Return (X, Y) of the center of cell containing provided text 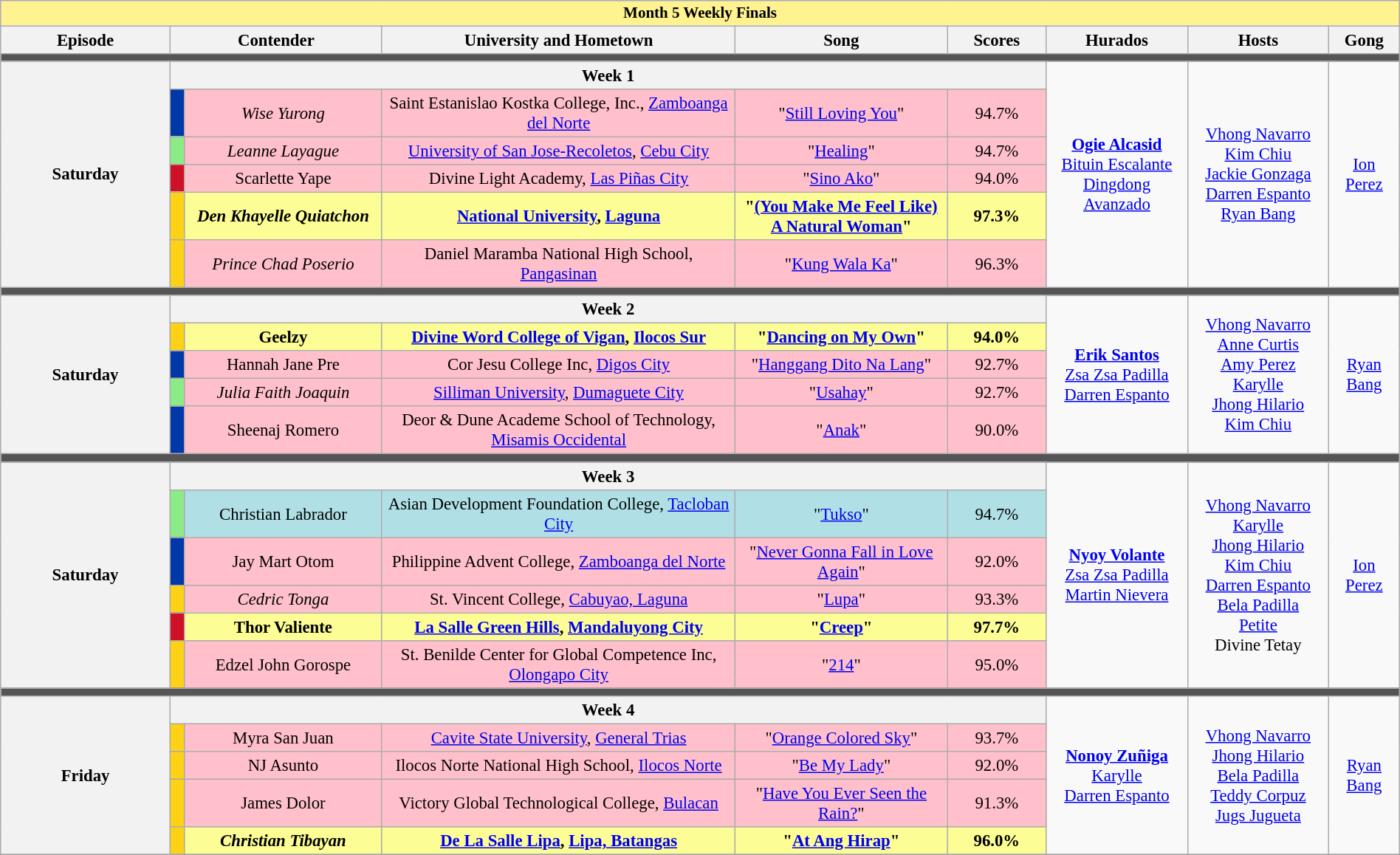
Gong (1365, 40)
Edzel John Gorospe (283, 665)
Episode (86, 40)
Philippine Advent College, Zamboanga del Norte (558, 561)
Silliman University, Dumaguete City (558, 393)
Thor Valiente (283, 627)
"Creep" (842, 627)
Sheenaj Romero (283, 431)
Cavite State University, General Trias (558, 738)
Scores (997, 40)
"Still Loving You" (842, 114)
Den Khayelle Quiatchon (283, 216)
Hosts (1258, 40)
Ilocos Norte National High School, Ilocos Norte (558, 766)
"Kung Wala Ka" (842, 264)
"At Ang Hirap" (842, 841)
"Tukso" (842, 514)
Saint Estanislao Kostka College, Inc., Zamboanga del Norte (558, 114)
Nyoy VolanteZsa Zsa PadillaMartin Nievera (1116, 576)
La Salle Green Hills, Mandaluyong City (558, 627)
Leanne Layague (283, 151)
Prince Chad Poserio (283, 264)
96.3% (997, 264)
90.0% (997, 431)
Month 5 Weekly Finals (700, 13)
"Never Gonna Fall in Love Again" (842, 561)
"Have You Ever Seen the Rain?" (842, 803)
University of San Jose-Recoletos, Cebu City (558, 151)
"(You Make Me Feel Like) A Natural Woman" (842, 216)
St. Benilde Center for Global Competence Inc, Olongapo City (558, 665)
Week 2 (608, 309)
National University, Laguna (558, 216)
Christian Labrador (283, 514)
Erik SantosZsa Zsa PadillaDarren Espanto (1116, 375)
93.3% (997, 600)
Cedric Tonga (283, 600)
"Orange Colored Sky" (842, 738)
Jay Mart Otom (283, 561)
Week 3 (608, 476)
Hannah Jane Pre (283, 365)
Week 4 (608, 710)
Hurados (1116, 40)
93.7% (997, 738)
Christian Tibayan (283, 841)
"Healing" (842, 151)
"Be My Lady" (842, 766)
Vhong NavarroKim ChiuJackie GonzagaDarren EspantoRyan Bang (1258, 174)
Scarlette Yape (283, 179)
Contender (276, 40)
Song (842, 40)
Ogie AlcasidBituin EscalanteDingdong Avanzado (1116, 174)
Julia Faith Joaquin (283, 393)
Friday (86, 775)
"Usahay" (842, 393)
Week 1 (608, 75)
Divine Word College of Vigan, Ilocos Sur (558, 337)
Asian Development Foundation College, Tacloban City (558, 514)
Geelzy (283, 337)
"214" (842, 665)
97.3% (997, 216)
Myra San Juan (283, 738)
95.0% (997, 665)
96.0% (997, 841)
"Hanggang Dito Na Lang" (842, 365)
97.7% (997, 627)
Daniel Maramba National High School, Pangasinan (558, 264)
St. Vincent College, Cabuyao, Laguna (558, 600)
Vhong NavarroKarylleJhong HilarioKim ChiuDarren EspantoBela PadillaPetiteDivine Tetay (1258, 576)
De La Salle Lipa, Lipa, Batangas (558, 841)
Nonoy ZuñigaKarylleDarren Espanto (1116, 775)
"Anak" (842, 431)
"Sino Ako" (842, 179)
Deor & Dune Academe School of Technology, Misamis Occidental (558, 431)
Divine Light Academy, Las Piñas City (558, 179)
"Lupa" (842, 600)
Vhong NavarroJhong HilarioBela PadillaTeddy CorpuzJugs Jugueta (1258, 775)
"Dancing on My Own" (842, 337)
University and Hometown (558, 40)
Wise Yurong (283, 114)
Cor Jesu College Inc, Digos City (558, 365)
James Dolor (283, 803)
NJ Asunto (283, 766)
Victory Global Technological College, Bulacan (558, 803)
91.3% (997, 803)
Vhong NavarroAnne CurtisAmy PerezKarylleJhong HilarioKim Chiu (1258, 375)
